Determine the [X, Y] coordinate at the center of the cell enclosing the given text.  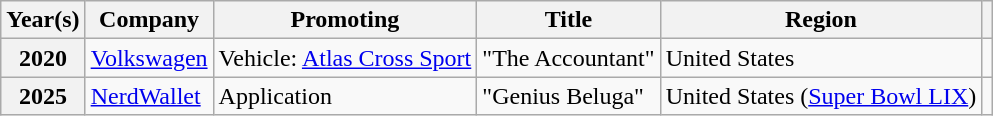
Vehicle: Atlas Cross Sport [345, 58]
Volkswagen [149, 58]
NerdWallet [149, 96]
"Genius Beluga" [568, 96]
United States [821, 58]
United States (Super Bowl LIX) [821, 96]
Company [149, 20]
Promoting [345, 20]
Title [568, 20]
"The Accountant" [568, 58]
2020 [43, 58]
Year(s) [43, 20]
2025 [43, 96]
Region [821, 20]
Application [345, 96]
